Locate the cell with the specified text and output its (X, Y) center coordinate. 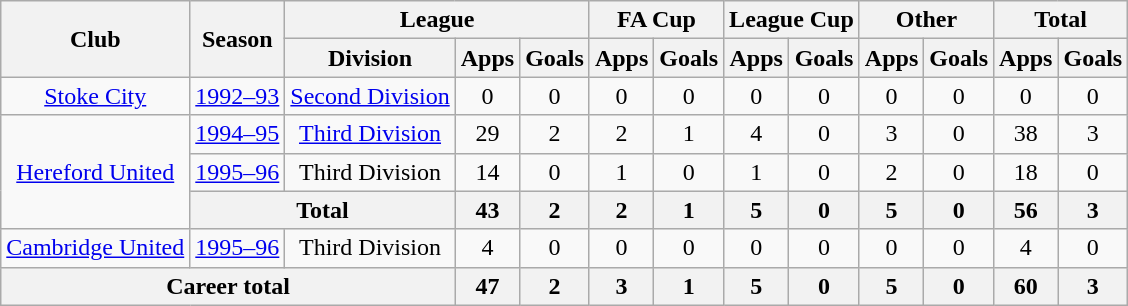
18 (1026, 172)
1994–95 (238, 134)
Other (926, 20)
56 (1026, 210)
Cambridge United (96, 248)
29 (487, 134)
Stoke City (96, 96)
Club (96, 39)
38 (1026, 134)
Season (238, 39)
Division (370, 58)
League (438, 20)
Second Division (370, 96)
60 (1026, 286)
43 (487, 210)
Hereford United (96, 172)
League Cup (792, 20)
Career total (228, 286)
1992–93 (238, 96)
14 (487, 172)
47 (487, 286)
FA Cup (656, 20)
